Capture the cell that displays the provided text and extract its [X, Y] central coordinate. 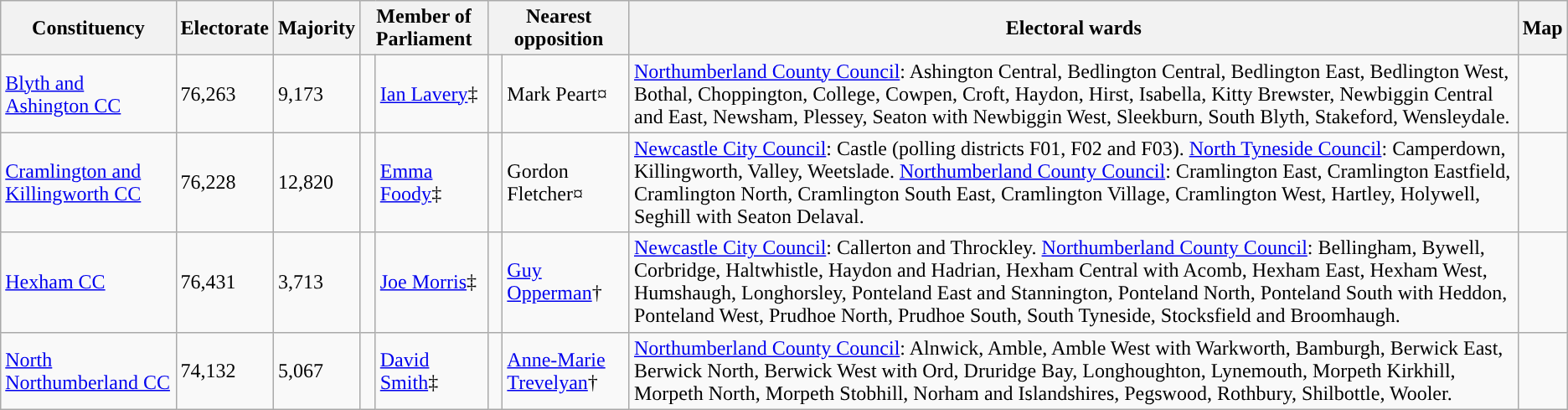
Map [1543, 29]
9,173 [317, 94]
Electoral wards [1074, 29]
3,713 [317, 282]
Cramlington and Killingworth CC [89, 183]
Nearest opposition [560, 29]
76,263 [224, 94]
Hexham CC [89, 282]
Blyth and Ashington CC [89, 94]
Member of Parliament [424, 29]
North Northumberland CC [89, 371]
Guy Opperman† [566, 282]
5,067 [317, 371]
74,132 [224, 371]
Electorate [224, 29]
12,820 [317, 183]
Ian Lavery‡ [432, 94]
Constituency [89, 29]
Gordon Fletcher¤ [566, 183]
76,431 [224, 282]
Mark Peart¤ [566, 94]
Anne-Marie Trevelyan† [566, 371]
Joe Morris‡ [432, 282]
Majority [317, 29]
76,228 [224, 183]
Emma Foody‡ [432, 183]
David Smith‡ [432, 371]
